Identify which cell holds the provided text, then report its [x, y] central coordinate. 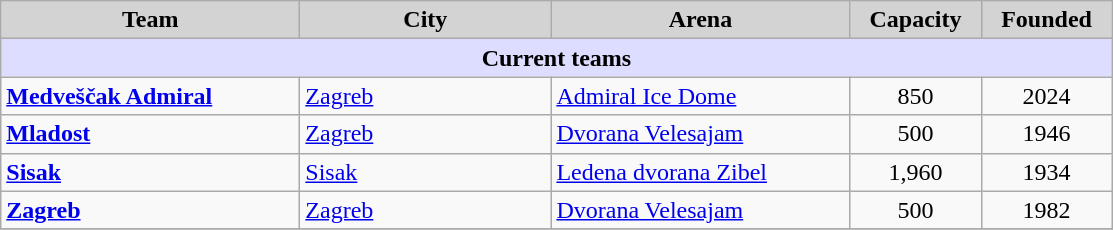
850 [916, 96]
1946 [1046, 134]
Ledena dvorana Zibel [700, 172]
1982 [1046, 210]
Team [150, 20]
Arena [700, 20]
1,960 [916, 172]
Medveščak Admiral [150, 96]
Founded [1046, 20]
Current teams [556, 58]
Capacity [916, 20]
1934 [1046, 172]
Mladost [150, 134]
Admiral Ice Dome [700, 96]
City [426, 20]
2024 [1046, 96]
